Scan for the cell matching the given text and deliver its [X, Y] coordinate at center. 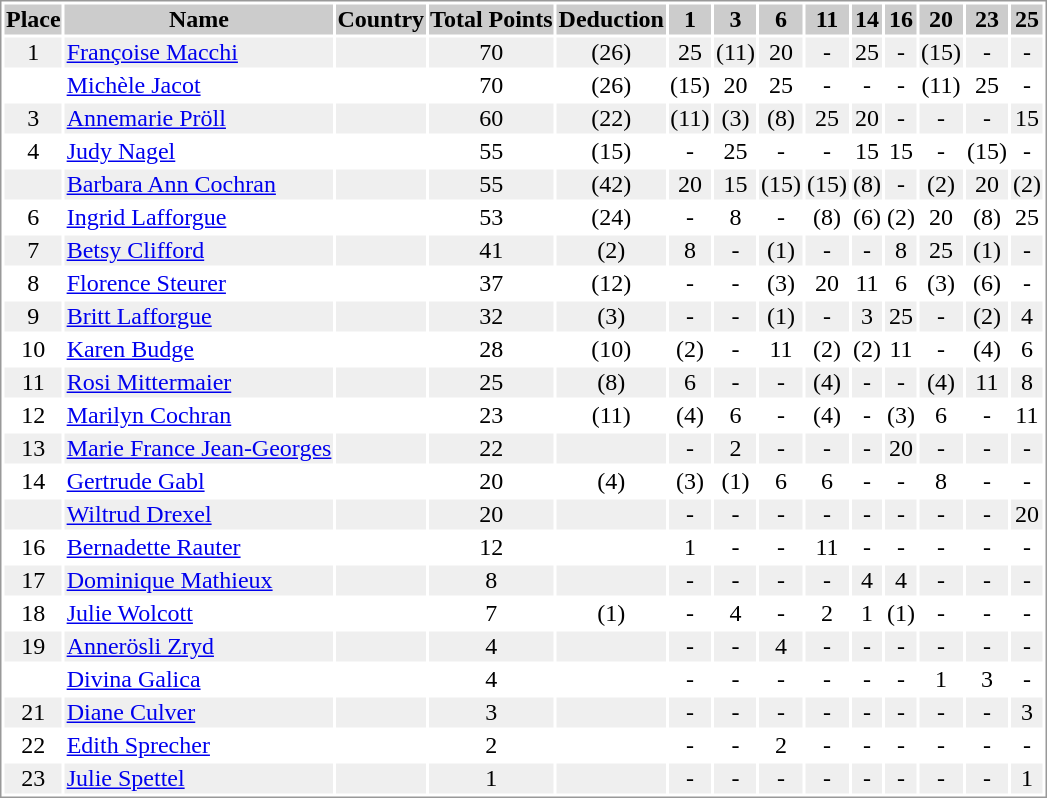
Marilyn Cochran [199, 415]
Judy Nagel [199, 151]
19 [33, 647]
(10) [611, 349]
Country [381, 19]
(24) [611, 217]
Deduction [611, 19]
53 [492, 217]
Annemarie Pröll [199, 119]
Ingrid Lafforgue [199, 217]
Total Points [492, 19]
Françoise Macchi [199, 53]
Betsy Clifford [199, 251]
13 [33, 449]
Name [199, 19]
Gertrude Gabl [199, 481]
Place [33, 19]
17 [33, 581]
Barbara Ann Cochran [199, 185]
Karen Budge [199, 349]
9 [33, 317]
Dominique Mathieux [199, 581]
Michèle Jacot [199, 85]
Marie France Jean-Georges [199, 449]
21 [33, 713]
Wiltrud Drexel [199, 515]
Britt Lafforgue [199, 317]
Annerösli Zryd [199, 647]
Divina Galica [199, 679]
Bernadette Rauter [199, 547]
10 [33, 349]
41 [492, 251]
(22) [611, 119]
Edith Sprecher [199, 745]
Julie Spettel [199, 779]
Julie Wolcott [199, 613]
(12) [611, 283]
Diane Culver [199, 713]
Rosi Mittermaier [199, 383]
28 [492, 349]
18 [33, 613]
37 [492, 283]
60 [492, 119]
Florence Steurer [199, 283]
(42) [611, 185]
32 [492, 317]
